Return the [x, y] coordinate for the center point of the cell that contains the specified text.  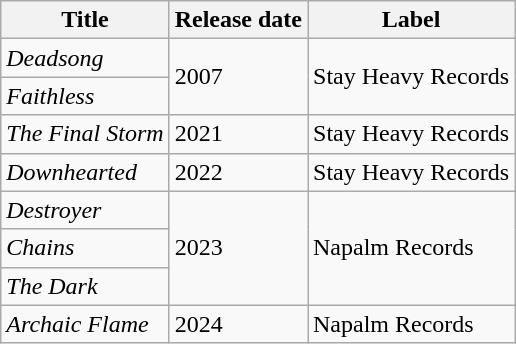
2021 [238, 134]
2024 [238, 324]
Label [412, 20]
Downhearted [85, 172]
Archaic Flame [85, 324]
The Dark [85, 286]
2022 [238, 172]
Release date [238, 20]
Faithless [85, 96]
Chains [85, 248]
Title [85, 20]
Destroyer [85, 210]
2007 [238, 77]
The Final Storm [85, 134]
2023 [238, 248]
Deadsong [85, 58]
